Scan for the cell matching the given text and deliver its (x, y) coordinate at center. 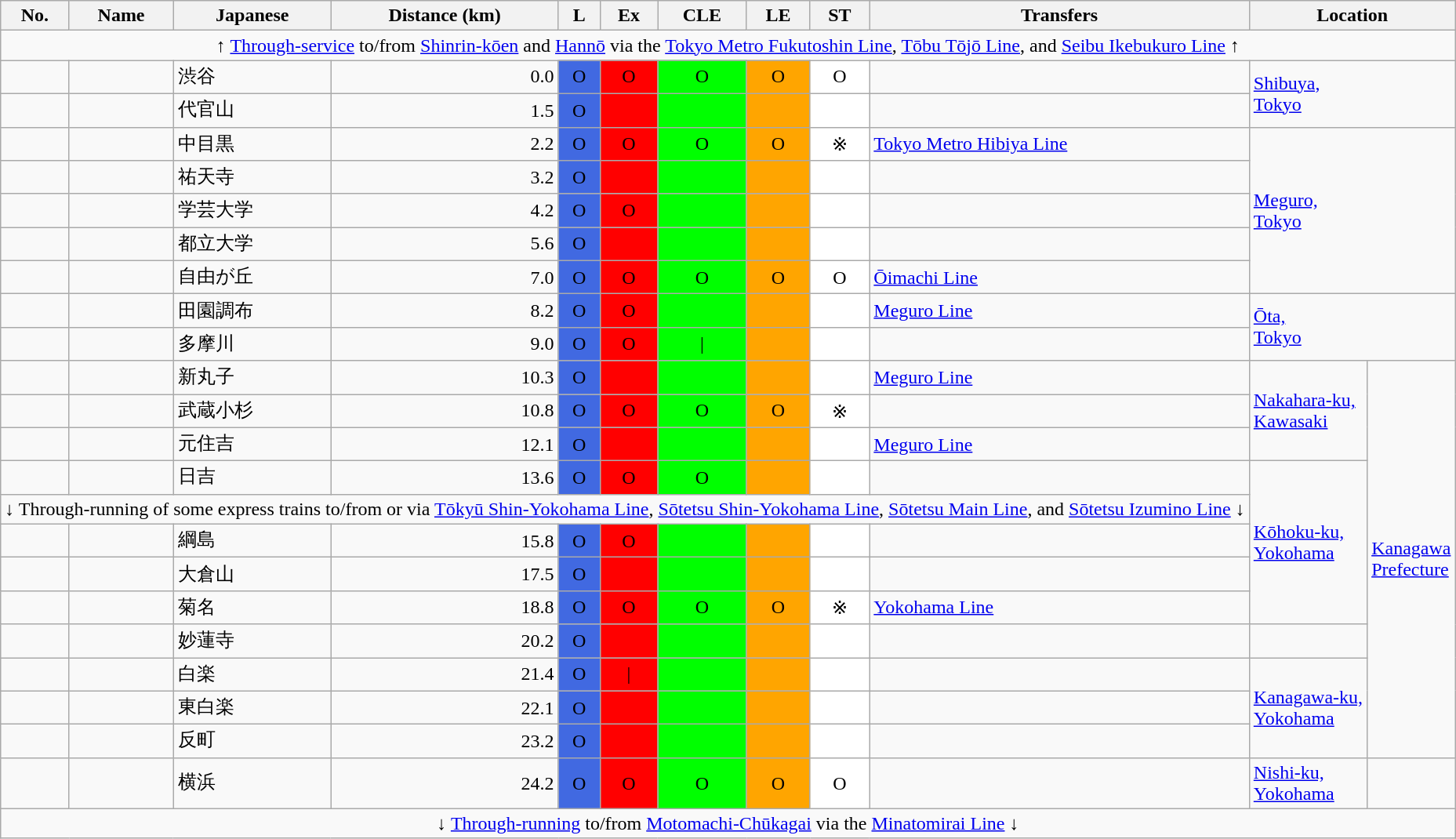
18.8 (445, 607)
Ōta,Tokyo (1352, 328)
Ex (629, 16)
15.8 (445, 541)
代官山 (252, 110)
7.0 (445, 278)
学芸大学 (252, 210)
中目黒 (252, 144)
綱島 (252, 541)
17.5 (445, 574)
元住吉 (252, 444)
CLE (703, 16)
Tokyo Metro Hibiya Line (1059, 144)
大倉山 (252, 574)
渋谷 (252, 77)
Nakahara-ku,Kawasaki (1308, 411)
No. (34, 16)
菊名 (252, 607)
Ōimachi Line (1059, 278)
Kanagawa-ku,Yokohama (1308, 707)
22.1 (445, 707)
都立大学 (252, 245)
Transfers (1059, 16)
武蔵小杉 (252, 411)
KanagawaPrefecture (1411, 559)
13.6 (445, 478)
↑ Through-service to/from Shinrin-kōen and Hannō via the Tokyo Metro Fukutoshin Line, Tōbu Tōjō Line, and Seibu Ikebukuro Line ↑ (728, 45)
反町 (252, 742)
Location (1352, 16)
5.6 (445, 245)
東白楽 (252, 707)
2.2 (445, 144)
10.3 (445, 378)
日吉 (252, 478)
9.0 (445, 343)
Yokohama Line (1059, 607)
23.2 (445, 742)
LE (778, 16)
1.5 (445, 110)
Meguro,Tokyo (1352, 210)
Shibuya,Tokyo (1352, 94)
自由が丘 (252, 278)
横浜 (252, 783)
多摩川 (252, 343)
3.2 (445, 177)
L (579, 16)
白楽 (252, 674)
Kōhoku-ku,Yokohama (1308, 543)
0.0 (445, 77)
20.2 (445, 641)
4.2 (445, 210)
8.2 (445, 311)
田園調布 (252, 311)
Name (121, 16)
ST (840, 16)
新丸子 (252, 378)
24.2 (445, 783)
21.4 (445, 674)
↓ Through-running to/from Motomachi-Chūkagai via the Minatomirai Line ↓ (728, 823)
祐天寺 (252, 177)
Japanese (252, 16)
Distance (km) (445, 16)
Nishi-ku,Yokohama (1308, 783)
10.8 (445, 411)
妙蓮寺 (252, 641)
12.1 (445, 444)
